Find where the given text appears and provide that cell's center as (x, y) coordinate. 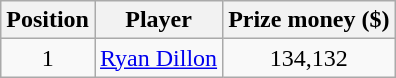
Player (158, 20)
Prize money ($) (309, 20)
Ryan Dillon (158, 58)
134,132 (309, 58)
Position (48, 20)
1 (48, 58)
